Return [X, Y] of the center of cell containing provided text 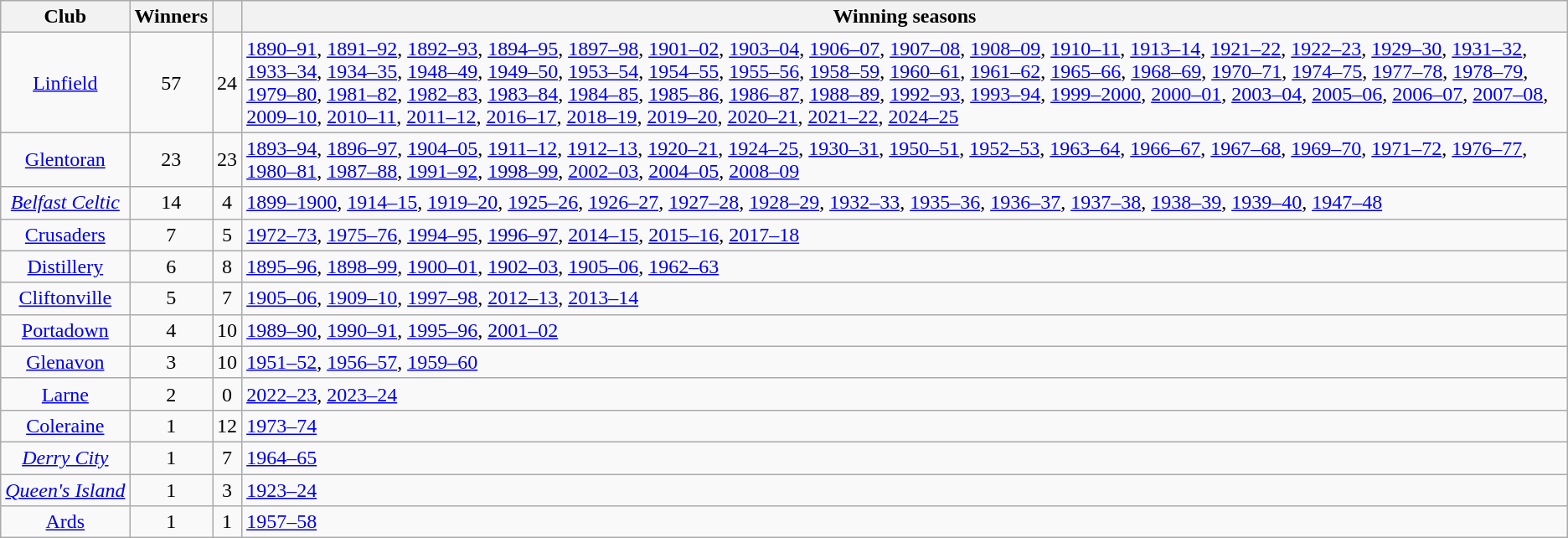
1973–74 [905, 426]
Winners [171, 17]
Winning seasons [905, 17]
6 [171, 266]
2022–23, 2023–24 [905, 394]
Distillery [65, 266]
1895–96, 1898–99, 1900–01, 1902–03, 1905–06, 1962–63 [905, 266]
1989–90, 1990–91, 1995–96, 2001–02 [905, 330]
Glentoran [65, 159]
1964–65 [905, 458]
Ards [65, 522]
8 [228, 266]
Club [65, 17]
Glenavon [65, 362]
1905–06, 1909–10, 1997–98, 2012–13, 2013–14 [905, 298]
12 [228, 426]
1957–58 [905, 522]
1899–1900, 1914–15, 1919–20, 1925–26, 1926–27, 1927–28, 1928–29, 1932–33, 1935–36, 1936–37, 1937–38, 1938–39, 1939–40, 1947–48 [905, 203]
Larne [65, 394]
57 [171, 82]
0 [228, 394]
24 [228, 82]
Cliftonville [65, 298]
Queen's Island [65, 490]
Linfield [65, 82]
Crusaders [65, 235]
14 [171, 203]
Derry City [65, 458]
2 [171, 394]
1951–52, 1956–57, 1959–60 [905, 362]
Coleraine [65, 426]
1923–24 [905, 490]
1972–73, 1975–76, 1994–95, 1996–97, 2014–15, 2015–16, 2017–18 [905, 235]
Portadown [65, 330]
Belfast Celtic [65, 203]
